Extract the [x, y] coordinate from the center of the cell holding the provided text.  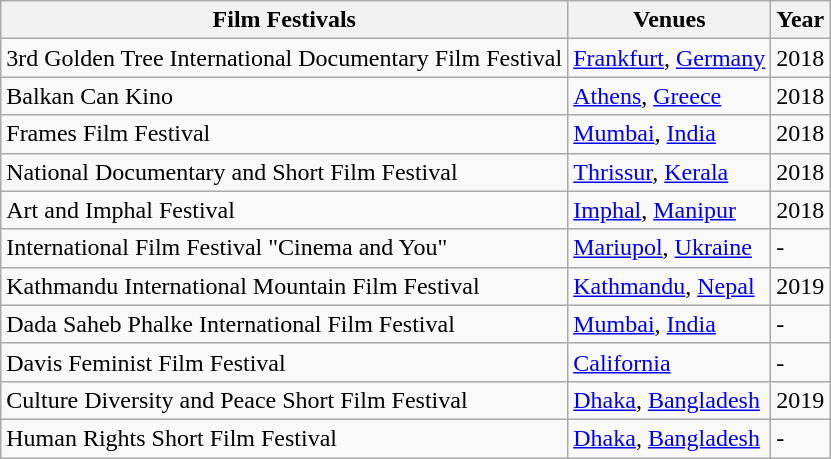
Kathmandu, Nepal [670, 286]
Thrissur, Kerala [670, 172]
Imphal, Manipur [670, 210]
Frames Film Festival [284, 134]
Culture Diversity and Peace Short Film Festival [284, 400]
Film Festivals [284, 20]
Art and Imphal Festival [284, 210]
Davis Feminist Film Festival [284, 362]
National Documentary and Short Film Festival [284, 172]
Balkan Can Kino [284, 96]
International Film Festival "Cinema and You" [284, 248]
Athens, Greece [670, 96]
Mariupol, Ukraine [670, 248]
Human Rights Short Film Festival [284, 438]
3rd Golden Tree International Documentary Film Festival [284, 58]
California [670, 362]
Frankfurt, Germany [670, 58]
Venues [670, 20]
Kathmandu International Mountain Film Festival [284, 286]
Year [800, 20]
Dada Saheb Phalke International Film Festival [284, 324]
